Output the [X, Y] coordinate of the center of the cell containing the given text.  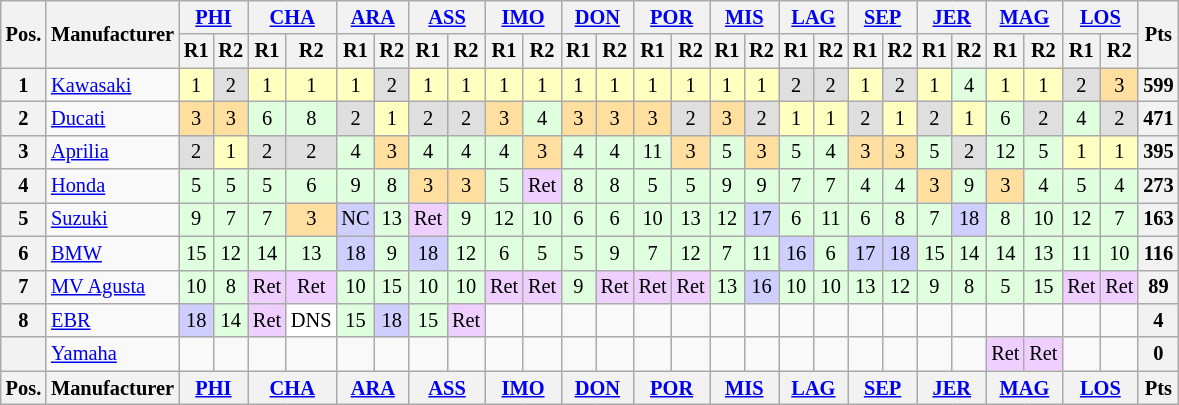
MV Agusta [112, 287]
Aprilia [112, 152]
Honda [112, 186]
Yamaha [112, 354]
273 [1158, 186]
BMW [112, 253]
DNS [311, 320]
395 [1158, 152]
Ducati [112, 118]
NC [355, 219]
Kawasaki [112, 85]
Suzuki [112, 219]
116 [1158, 253]
89 [1158, 287]
471 [1158, 118]
0 [1158, 354]
599 [1158, 85]
163 [1158, 219]
EBR [112, 320]
